Locate the cell with the specified text and output its [x, y] center coordinate. 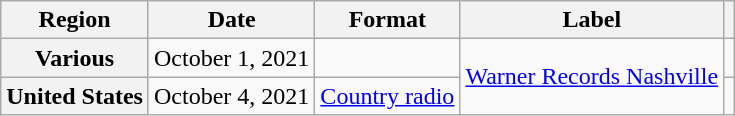
Format [388, 20]
Region [75, 20]
Country radio [388, 96]
Date [231, 20]
United States [75, 96]
Various [75, 58]
Label [592, 20]
Warner Records Nashville [592, 77]
October 1, 2021 [231, 58]
October 4, 2021 [231, 96]
